Identify which cell holds the provided text, then report its (X, Y) central coordinate. 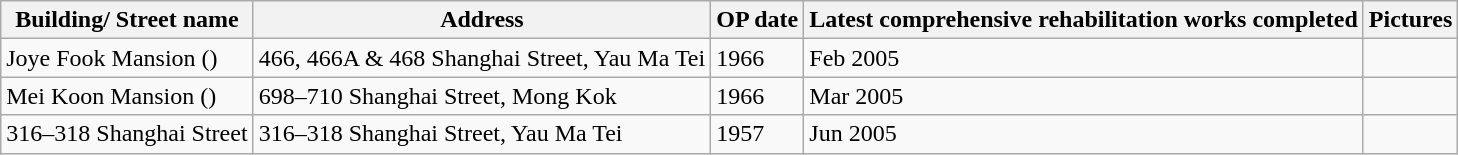
Pictures (1410, 20)
Jun 2005 (1084, 134)
316–318 Shanghai Street, Yau Ma Tei (482, 134)
316–318 Shanghai Street (127, 134)
OP date (758, 20)
1957 (758, 134)
Mei Koon Mansion () (127, 96)
Address (482, 20)
Mar 2005 (1084, 96)
Building/ Street name (127, 20)
Latest comprehensive rehabilitation works completed (1084, 20)
Joye Fook Mansion () (127, 58)
466, 466A & 468 Shanghai Street, Yau Ma Tei (482, 58)
698–710 Shanghai Street, Mong Kok (482, 96)
Feb 2005 (1084, 58)
